Pinpoint the cell where the given text exists, returning its [x, y] midpoint coordinate. 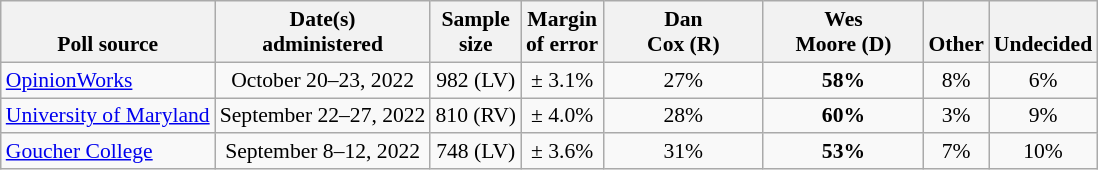
60% [843, 116]
October 20–23, 2022 [323, 80]
University of Maryland [108, 116]
September 22–27, 2022 [323, 116]
9% [1043, 116]
DanCox (R) [683, 32]
31% [683, 152]
982 (LV) [476, 80]
WesMoore (D) [843, 32]
Marginof error [562, 32]
± 3.1% [562, 80]
Samplesize [476, 32]
Poll source [108, 32]
748 (LV) [476, 152]
September 8–12, 2022 [323, 152]
± 3.6% [562, 152]
28% [683, 116]
Goucher College [108, 152]
± 4.0% [562, 116]
58% [843, 80]
3% [956, 116]
10% [1043, 152]
53% [843, 152]
27% [683, 80]
Date(s)administered [323, 32]
6% [1043, 80]
810 (RV) [476, 116]
Undecided [1043, 32]
8% [956, 80]
OpinionWorks [108, 80]
Other [956, 32]
7% [956, 152]
